Search for the cell housing the specified text and yield its (X, Y) center coordinate. 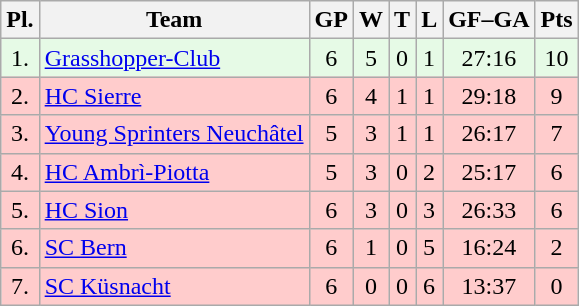
SC Bern (174, 248)
HC Sierre (174, 96)
HC Sion (174, 210)
W (370, 20)
6. (20, 248)
4. (20, 172)
2. (20, 96)
GP (331, 20)
Grasshopper-Club (174, 58)
4 (370, 96)
10 (556, 58)
25:17 (489, 172)
29:18 (489, 96)
SC Küsnacht (174, 286)
Team (174, 20)
Pts (556, 20)
1. (20, 58)
9 (556, 96)
7. (20, 286)
27:16 (489, 58)
5. (20, 210)
L (430, 20)
HC Ambrì-Piotta (174, 172)
16:24 (489, 248)
7 (556, 134)
GF–GA (489, 20)
26:33 (489, 210)
3. (20, 134)
T (402, 20)
Pl. (20, 20)
13:37 (489, 286)
26:17 (489, 134)
Young Sprinters Neuchâtel (174, 134)
